Determine the [x, y] coordinate at the center of the cell enclosing the given text.  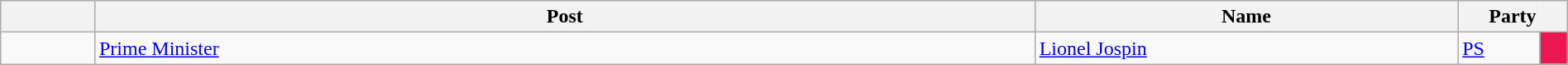
Lionel Jospin [1246, 48]
Post [564, 17]
Party [1513, 17]
PS [1499, 48]
Name [1246, 17]
Prime Minister [564, 48]
